Identify which cell holds the provided text, then report its [X, Y] central coordinate. 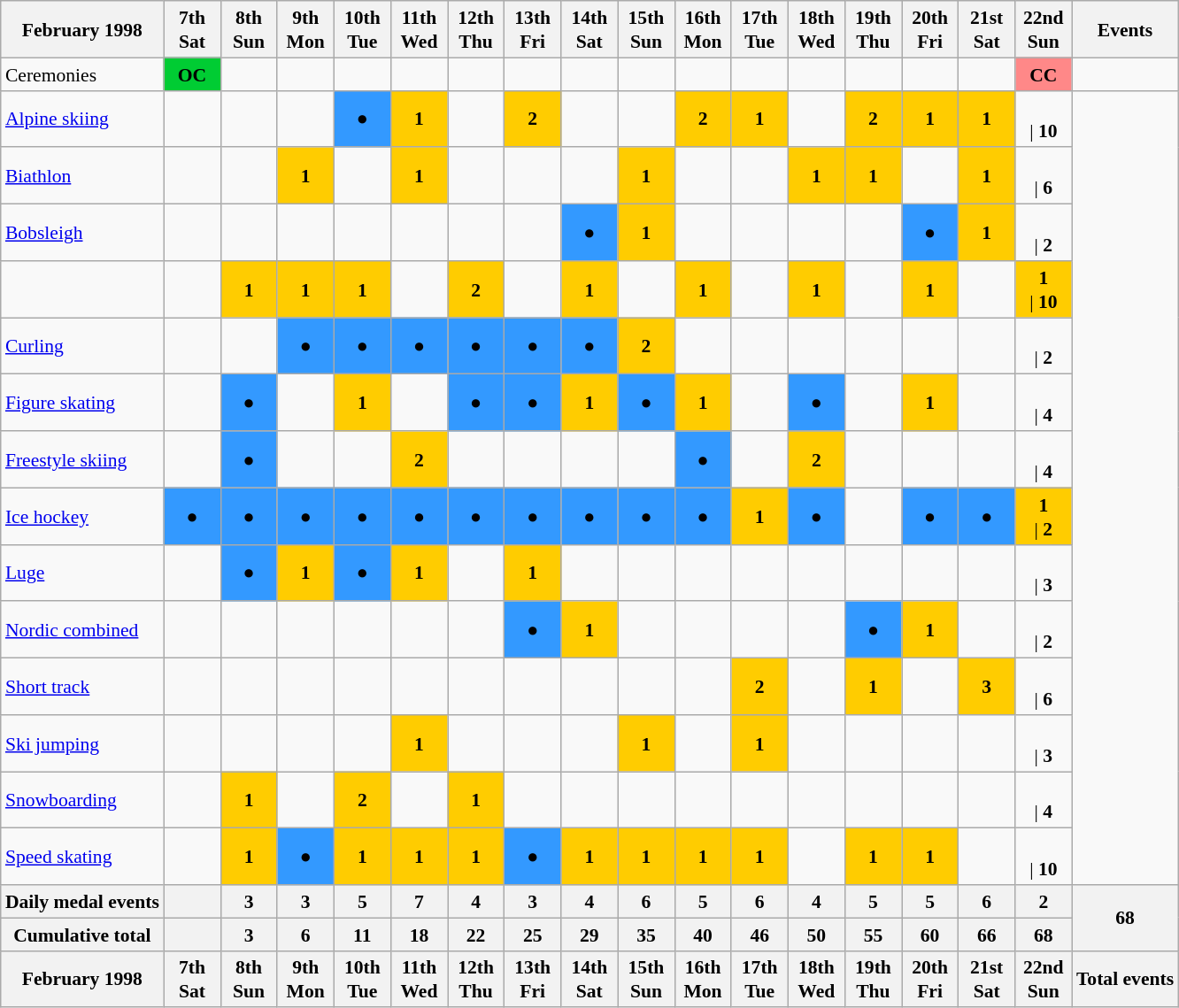
Speed skating [82, 857]
22 [476, 935]
35 [646, 935]
Events [1125, 29]
7 [419, 901]
55 [873, 935]
Freestyle skiing [82, 459]
Curling [82, 345]
Biathlon [82, 175]
Ski jumping [82, 743]
OC [192, 74]
40 [703, 935]
1| 2 [1044, 516]
Total events [1125, 979]
Cumulative total [82, 935]
18 [419, 935]
66 [987, 935]
Nordic combined [82, 629]
Short track [82, 686]
Figure skating [82, 403]
25 [533, 935]
46 [759, 935]
Ice hockey [82, 516]
CC [1044, 74]
11 [362, 935]
Snowboarding [82, 800]
Bobsleigh [82, 232]
1| 10 [1044, 289]
Luge [82, 573]
60 [929, 935]
Alpine skiing [82, 119]
Ceremonies [82, 74]
Daily medal events [82, 901]
50 [816, 935]
29 [589, 935]
